Extract the [X, Y] coordinate from the center of the cell holding the provided text.  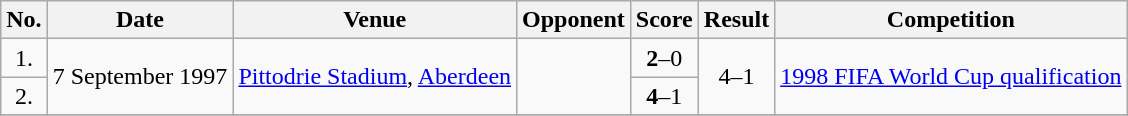
Competition [951, 20]
7 September 1997 [140, 77]
Venue [375, 20]
Opponent [574, 20]
Pittodrie Stadium, Aberdeen [375, 77]
Result [736, 20]
Date [140, 20]
1998 FIFA World Cup qualification [951, 77]
1. [24, 58]
No. [24, 20]
2–0 [664, 58]
Score [664, 20]
2. [24, 96]
